Return the (X, Y) coordinate for the center point of the cell that contains the specified text.  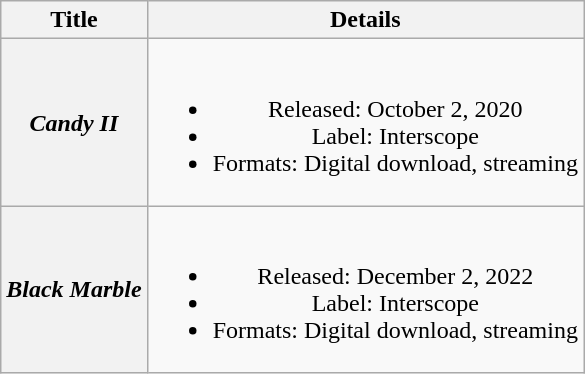
Released: December 2, 2022Label: InterscopeFormats: Digital download, streaming (365, 290)
Title (74, 20)
Black Marble (74, 290)
Details (365, 20)
Released: October 2, 2020Label: InterscopeFormats: Digital download, streaming (365, 122)
Candy II (74, 122)
